Scan for the cell matching the given text and deliver its (X, Y) coordinate at center. 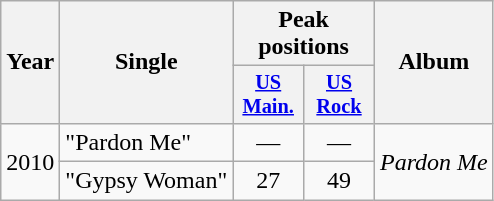
Album (434, 62)
Single (146, 62)
Pardon Me (434, 161)
27 (268, 181)
"Gypsy Woman" (146, 181)
"Pardon Me" (146, 142)
49 (340, 181)
Year (30, 62)
2010 (30, 161)
Peak positions (304, 34)
USMain. (268, 95)
USRock (340, 95)
